Determine the (x, y) coordinate at the center of the cell enclosing the given text.  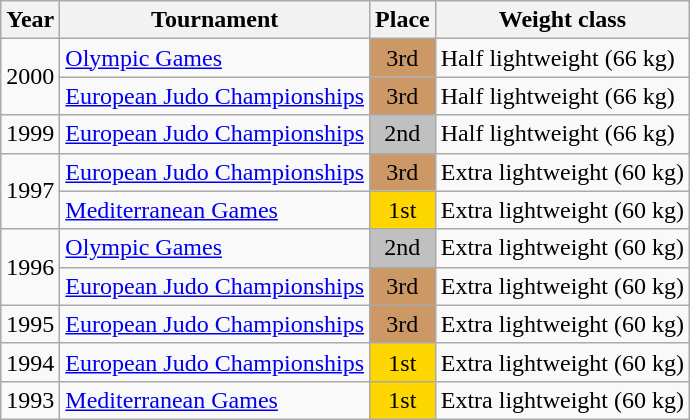
1999 (30, 134)
1993 (30, 400)
2000 (30, 77)
Year (30, 20)
Place (403, 20)
Weight class (562, 20)
1997 (30, 191)
1996 (30, 267)
Tournament (215, 20)
1994 (30, 362)
1995 (30, 324)
